Detect which cell encompasses the target text, then output its [x, y] center coordinate. 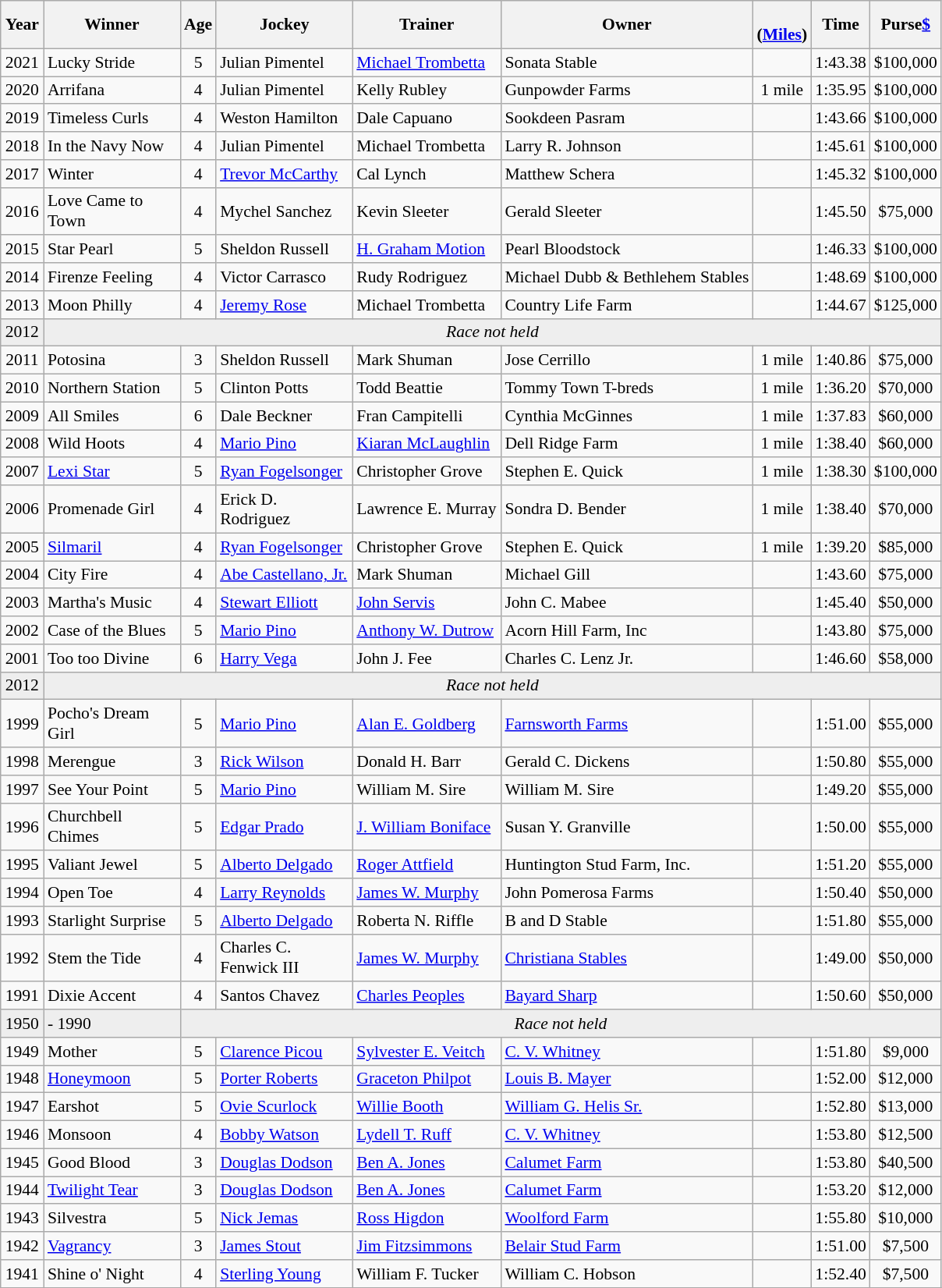
1950 [22, 1024]
1948 [22, 1079]
1:53.20 [841, 1190]
Cal Lynch [427, 174]
Dell Ridge Farm [627, 444]
Fran Campitelli [427, 416]
Silvestra [112, 1219]
1999 [22, 724]
Earshot [112, 1107]
1:51.20 [841, 865]
Abe Castellano, Jr. [284, 575]
Starlight Surprise [112, 921]
Bobby Watson [284, 1135]
Michael Gill [627, 575]
$125,000 [906, 305]
Valiant Jewel [112, 865]
(Miles) [781, 25]
William F. Tucker [427, 1274]
Honeymoon [112, 1079]
2001 [22, 658]
Roberta N. Riffle [427, 921]
Sondra D. Bender [627, 509]
Larry Reynolds [284, 892]
Rudy Rodriguez [427, 277]
Lydell T. Ruff [427, 1135]
2009 [22, 416]
1:50.60 [841, 996]
Willie Booth [427, 1107]
1:50.40 [841, 892]
Mother [112, 1052]
Charles Peoples [427, 996]
1943 [22, 1219]
Tommy Town T-breds [627, 389]
Rick Wilson [284, 761]
$10,000 [906, 1219]
2015 [22, 250]
Edgar Prado [284, 827]
Good Blood [112, 1162]
J. William Boniface [427, 827]
Larry R. Johnson [627, 146]
John Servis [427, 603]
1:45.40 [841, 603]
1998 [22, 761]
2006 [22, 509]
Sookdeen Pasram [627, 119]
Arrifana [112, 90]
Ovie Scurlock [284, 1107]
Anthony W. Dutrow [427, 630]
Pearl Bloodstock [627, 250]
John J. Fee [427, 658]
Dale Beckner [284, 416]
Winter [112, 174]
William C. Hobson [627, 1274]
Louis B. Mayer [627, 1079]
2004 [22, 575]
2010 [22, 389]
Graceton Philpot [427, 1079]
Erick D. Rodriguez [284, 509]
Cynthia McGinnes [627, 416]
1:43.80 [841, 630]
1:48.69 [841, 277]
1:50.00 [841, 827]
Too too Divine [112, 658]
Kelly Rubley [427, 90]
1:43.38 [841, 62]
Twilight Tear [112, 1190]
1:49.00 [841, 958]
Vagrancy [112, 1246]
Love Came to Town [112, 211]
Gerald Sleeter [627, 211]
Gunpowder Farms [627, 90]
Jockey [284, 25]
2016 [22, 211]
1:40.86 [841, 360]
Country Life Farm [627, 305]
Woolford Farm [627, 1219]
Pocho's Dream Girl [112, 724]
William G. Helis Sr. [627, 1107]
Porter Roberts [284, 1079]
$13,000 [906, 1107]
1996 [22, 827]
1992 [22, 958]
Wild Hoots [112, 444]
2020 [22, 90]
City Fire [112, 575]
H. Graham Motion [427, 250]
Sterling Young [284, 1274]
1994 [22, 892]
2019 [22, 119]
Timeless Curls [112, 119]
Stem the Tide [112, 958]
1:45.50 [841, 211]
Harry Vega [284, 658]
1:50.80 [841, 761]
2018 [22, 146]
Matthew Schera [627, 174]
1:49.20 [841, 789]
Dixie Accent [112, 996]
Christiana Stables [627, 958]
Purse$ [906, 25]
Trainer [427, 25]
Mychel Sanchez [284, 211]
Promenade Girl [112, 509]
Stewart Elliott [284, 603]
$85,000 [906, 547]
$12,500 [906, 1135]
Jose Cerrillo [627, 360]
Clinton Potts [284, 389]
Silmaril [112, 547]
1:52.80 [841, 1107]
Age [198, 25]
2008 [22, 444]
Martha's Music [112, 603]
Lexi Star [112, 472]
Winner [112, 25]
1:46.60 [841, 658]
Susan Y. Granville [627, 827]
John Pomerosa Farms [627, 892]
Sylvester E. Veitch [427, 1052]
- 1990 [112, 1024]
2007 [22, 472]
1:52.00 [841, 1079]
1:44.67 [841, 305]
Kevin Sleeter [427, 211]
1:35.95 [841, 90]
Donald H. Barr [427, 761]
Farnsworth Farms [627, 724]
2005 [22, 547]
Lucky Stride [112, 62]
Nick Jemas [284, 1219]
1995 [22, 865]
Firenze Feeling [112, 277]
Todd Beattie [427, 389]
Star Pearl [112, 250]
2014 [22, 277]
1:52.40 [841, 1274]
Owner [627, 25]
1:45.61 [841, 146]
$40,500 [906, 1162]
In the Navy Now [112, 146]
Acorn Hill Farm, Inc [627, 630]
John C. Mabee [627, 603]
1:46.33 [841, 250]
1:38.30 [841, 472]
Jim Fitzsimmons [427, 1246]
B and D Stable [627, 921]
Weston Hamilton [284, 119]
Lawrence E. Murray [427, 509]
Victor Carrasco [284, 277]
Bayard Sharp [627, 996]
Potosina [112, 360]
Moon Philly [112, 305]
1991 [22, 996]
1942 [22, 1246]
1993 [22, 921]
Belair Stud Farm [627, 1246]
1:43.60 [841, 575]
2017 [22, 174]
Northern Station [112, 389]
Charles C. Lenz Jr. [627, 658]
2011 [22, 360]
2003 [22, 603]
Shine o' Night [112, 1274]
Sonata Stable [627, 62]
Churchbell Chimes [112, 827]
Alan E. Goldberg [427, 724]
Time [841, 25]
Case of the Blues [112, 630]
Monsoon [112, 1135]
Dale Capuano [427, 119]
$58,000 [906, 658]
1:37.83 [841, 416]
All Smiles [112, 416]
Huntington Stud Farm, Inc. [627, 865]
2002 [22, 630]
1941 [22, 1274]
1947 [22, 1107]
$9,000 [906, 1052]
Ross Higdon [427, 1219]
Clarence Picou [284, 1052]
1949 [22, 1052]
1:43.66 [841, 119]
Santos Chavez [284, 996]
1:39.20 [841, 547]
Kiaran McLaughlin [427, 444]
1946 [22, 1135]
Year [22, 25]
Jeremy Rose [284, 305]
2013 [22, 305]
1:36.20 [841, 389]
1:45.32 [841, 174]
Trevor McCarthy [284, 174]
1:55.80 [841, 1219]
Charles C. Fenwick III [284, 958]
1945 [22, 1162]
Roger Attfield [427, 865]
See Your Point [112, 789]
2021 [22, 62]
1997 [22, 789]
Open Toe [112, 892]
Michael Dubb & Bethlehem Stables [627, 277]
1944 [22, 1190]
Gerald C. Dickens [627, 761]
Merengue [112, 761]
James Stout [284, 1246]
